Scan for the cell matching the given text and deliver its [X, Y] coordinate at center. 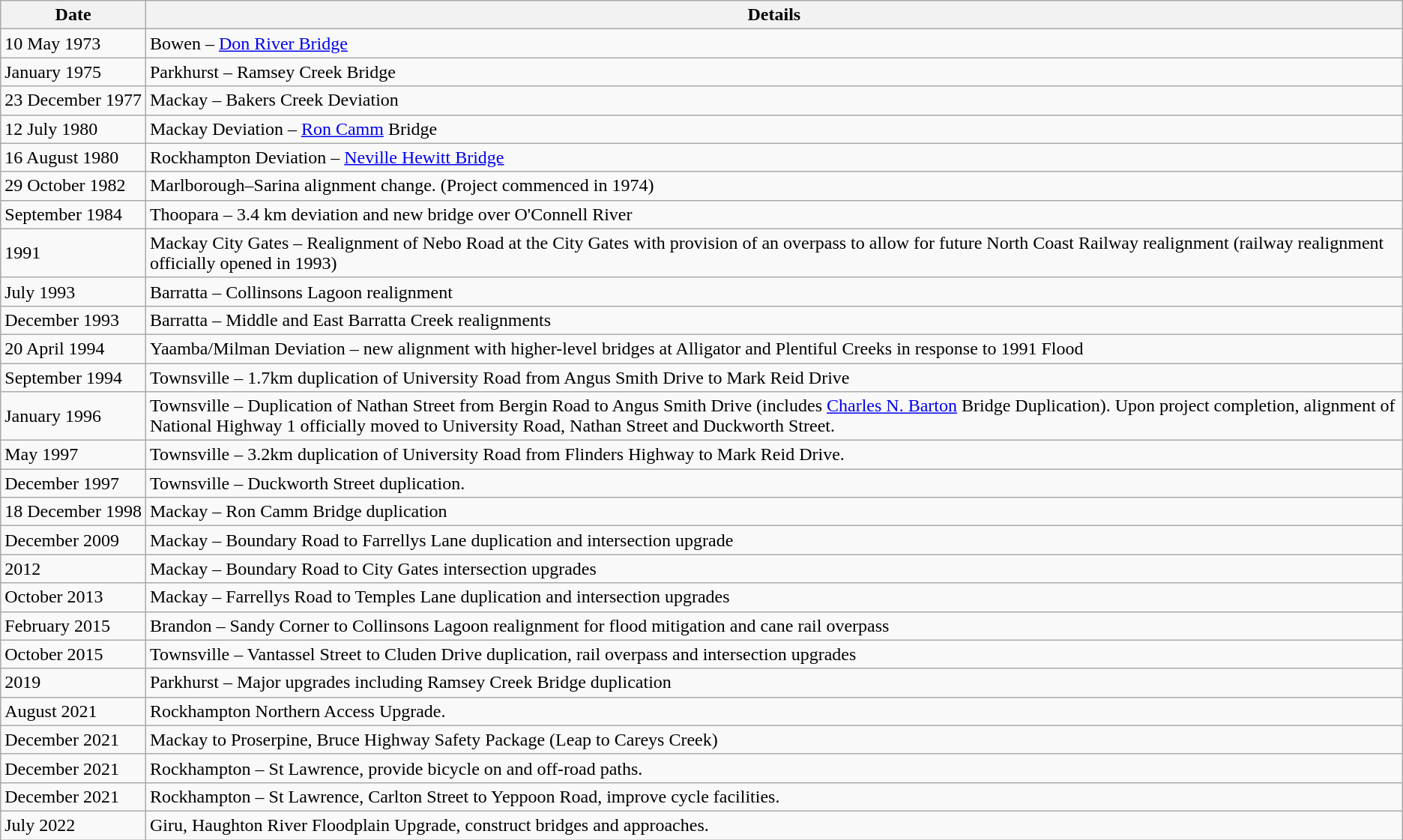
Rockhampton Deviation – Neville Hewitt Bridge [773, 157]
29 October 1982 [73, 186]
1991 [73, 253]
October 2013 [73, 597]
February 2015 [73, 626]
January 1975 [73, 72]
Townsville – 3.2km duplication of University Road from Flinders Highway to Mark Reid Drive. [773, 455]
Townsville – Vantassel Street to Cluden Drive duplication, rail overpass and intersection upgrades [773, 654]
Mackay to Proserpine, Bruce Highway Safety Package (Leap to Careys Creek) [773, 740]
July 2022 [73, 825]
Mackay – Boundary Road to Farrellys Lane duplication and intersection upgrade [773, 540]
Townsville – 1.7km duplication of University Road from Angus Smith Drive to Mark Reid Drive [773, 377]
Brandon – Sandy Corner to Collinsons Lagoon realignment for flood mitigation and cane rail overpass [773, 626]
Yaamba/Milman Deviation – new alignment with higher-level bridges at Alligator and Plentiful Creeks in response to 1991 Flood [773, 348]
May 1997 [73, 455]
Townsville – Duckworth Street duplication. [773, 483]
September 1994 [73, 377]
18 December 1998 [73, 512]
August 2021 [73, 711]
Giru, Haughton River Floodplain Upgrade, construct bridges and approaches. [773, 825]
Thoopara – 3.4 km deviation and new bridge over O'Connell River [773, 214]
December 1997 [73, 483]
January 1996 [73, 417]
July 1993 [73, 291]
December 2009 [73, 540]
12 July 1980 [73, 129]
Details [773, 15]
2012 [73, 569]
September 1984 [73, 214]
Barratta – Collinsons Lagoon realignment [773, 291]
Rockhampton – St Lawrence, Carlton Street to Yeppoon Road, improve cycle facilities. [773, 797]
Bowen – Don River Bridge [773, 43]
23 December 1977 [73, 100]
16 August 1980 [73, 157]
Mackay – Farrellys Road to Temples Lane duplication and intersection upgrades [773, 597]
Rockhampton Northern Access Upgrade. [773, 711]
Barratta – Middle and East Barratta Creek realignments [773, 320]
2019 [73, 683]
December 1993 [73, 320]
Mackay – Bakers Creek Deviation [773, 100]
Mackay – Boundary Road to City Gates intersection upgrades [773, 569]
Date [73, 15]
10 May 1973 [73, 43]
Mackay – Ron Camm Bridge duplication [773, 512]
Parkhurst – Ramsey Creek Bridge [773, 72]
Rockhampton – St Lawrence, provide bicycle on and off-road paths. [773, 768]
Marlborough–Sarina alignment change. (Project commenced in 1974) [773, 186]
Parkhurst – Major upgrades including Ramsey Creek Bridge duplication [773, 683]
20 April 1994 [73, 348]
October 2015 [73, 654]
Mackay Deviation – Ron Camm Bridge [773, 129]
